Return the [x, y] coordinate for the center point of the cell that contains the specified text.  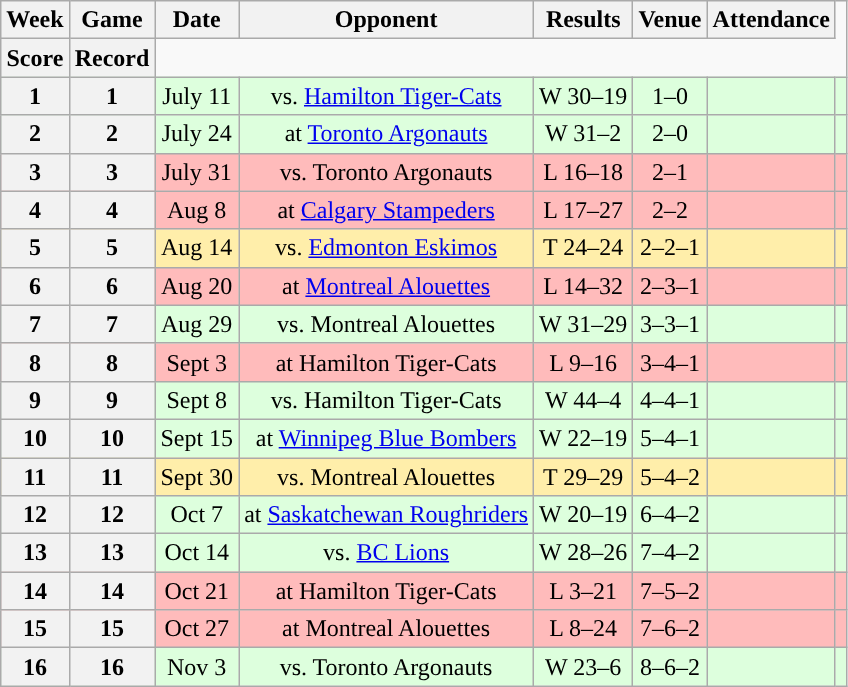
L 9–16 [584, 362]
W 30–19 [584, 96]
Nov 3 [197, 667]
W 44–4 [584, 400]
2–2 [670, 210]
vs. BC Lions [386, 553]
2–2–1 [670, 248]
Game [112, 20]
5–4–2 [670, 477]
5–4–1 [670, 438]
Sept 15 [197, 438]
Sept 8 [197, 400]
at Toronto Argonauts [386, 134]
Venue [670, 20]
W 28–26 [584, 553]
Week [35, 20]
Aug 20 [197, 286]
Results [584, 20]
3–3–1 [670, 324]
Oct 21 [197, 591]
Opponent [386, 20]
T 24–24 [584, 248]
W 31–2 [584, 134]
Sept 30 [197, 477]
8–6–2 [670, 667]
L 3–21 [584, 591]
Aug 14 [197, 248]
July 24 [197, 134]
1–0 [670, 96]
6–4–2 [670, 515]
L 14–32 [584, 286]
Aug 8 [197, 210]
Record [112, 58]
Oct 7 [197, 515]
Oct 27 [197, 629]
July 11 [197, 96]
W 22–19 [584, 438]
2–3–1 [670, 286]
July 31 [197, 172]
Attendance [771, 20]
W 23–6 [584, 667]
W 31–29 [584, 324]
3–4–1 [670, 362]
L 8–24 [584, 629]
7–4–2 [670, 553]
T 29–29 [584, 477]
W 20–19 [584, 515]
2–0 [670, 134]
Oct 14 [197, 553]
at Saskatchewan Roughriders [386, 515]
vs. Edmonton Eskimos [386, 248]
7–5–2 [670, 591]
Sept 3 [197, 362]
4–4–1 [670, 400]
7–6–2 [670, 629]
L 16–18 [584, 172]
at Calgary Stampeders [386, 210]
at Winnipeg Blue Bombers [386, 438]
Score [35, 58]
L 17–27 [584, 210]
2–1 [670, 172]
Aug 29 [197, 324]
Date [197, 20]
